Determine the (x, y) coordinate at the center of the cell enclosing the given text.  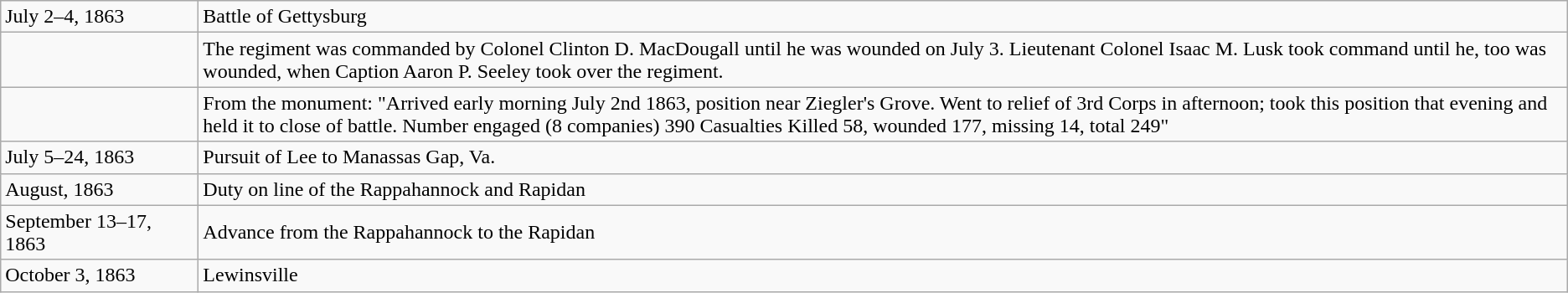
August, 1863 (100, 189)
September 13–17, 1863 (100, 233)
Lewinsville (883, 275)
July 5–24, 1863 (100, 157)
Duty on line of the Rappahannock and Rapidan (883, 189)
July 2–4, 1863 (100, 17)
Battle of Gettysburg (883, 17)
Advance from the Rappahannock to the Rapidan (883, 233)
October 3, 1863 (100, 275)
Pursuit of Lee to Manassas Gap, Va. (883, 157)
